Detect which cell encompasses the target text, then output its [x, y] center coordinate. 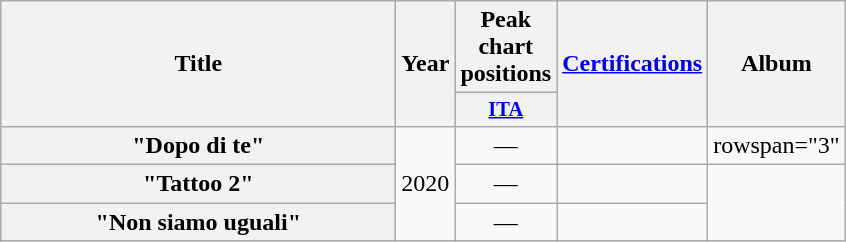
ITA [506, 110]
Peak chart positions [506, 47]
Certifications [632, 64]
2020 [426, 183]
"Dopo di te" [198, 145]
"Non siamo uguali" [198, 222]
"Tattoo 2" [198, 184]
Title [198, 64]
rowspan="3" [777, 145]
Year [426, 64]
Album [777, 64]
